Return [X, Y] of the center of cell containing provided text 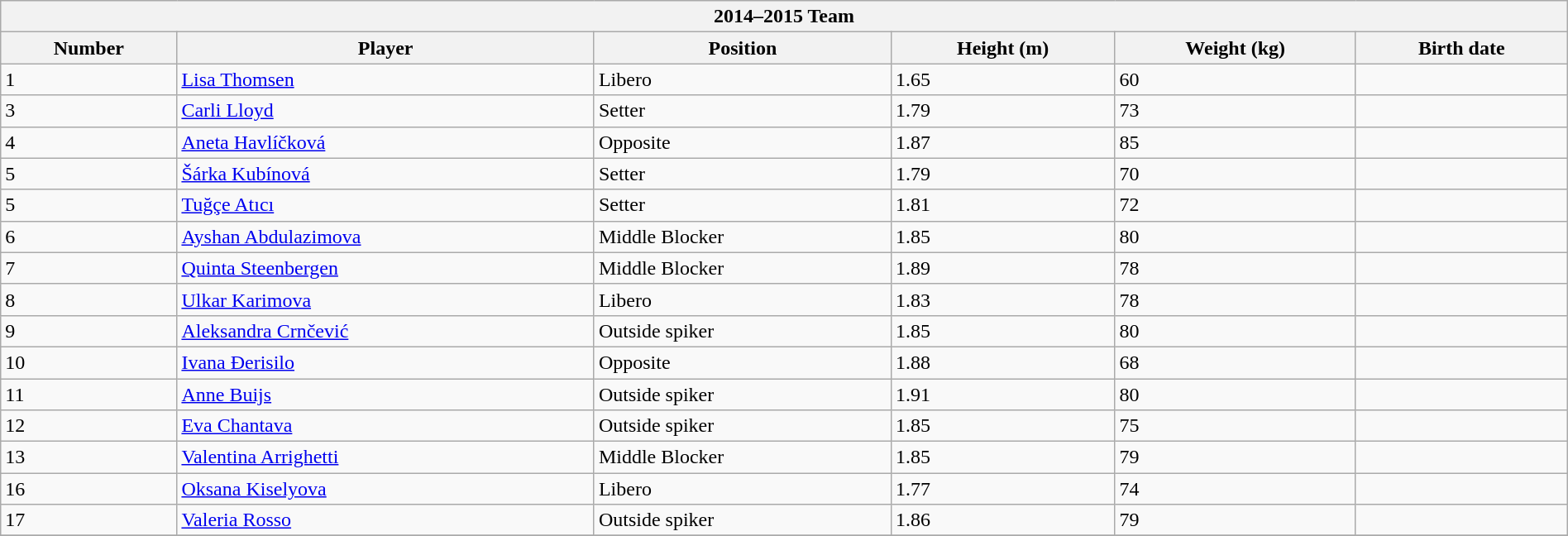
1.83 [1002, 299]
1.89 [1002, 268]
Birth date [1461, 48]
Eva Chantava [385, 426]
68 [1236, 362]
1.77 [1002, 489]
Position [743, 48]
Aleksandra Crnčević [385, 331]
Number [89, 48]
17 [89, 520]
75 [1236, 426]
72 [1236, 205]
Lisa Thomsen [385, 79]
Height (m) [1002, 48]
85 [1236, 142]
Valeria Rosso [385, 520]
13 [89, 457]
9 [89, 331]
70 [1236, 174]
Player [385, 48]
6 [89, 237]
60 [1236, 79]
1.65 [1002, 79]
Weight (kg) [1236, 48]
12 [89, 426]
Quinta Steenbergen [385, 268]
Ulkar Karimova [385, 299]
1.88 [1002, 362]
73 [1236, 111]
11 [89, 395]
Valentina Arrighetti [385, 457]
7 [89, 268]
1.81 [1002, 205]
Šárka Kubínová [385, 174]
Ayshan Abdulazimova [385, 237]
1.87 [1002, 142]
4 [89, 142]
74 [1236, 489]
Oksana Kiselyova [385, 489]
16 [89, 489]
3 [89, 111]
1.91 [1002, 395]
8 [89, 299]
Tuğçe Atıcı [385, 205]
Aneta Havlíčková [385, 142]
Ivana Đerisilo [385, 362]
1.86 [1002, 520]
10 [89, 362]
2014–2015 Team [784, 17]
Carli Lloyd [385, 111]
Anne Buijs [385, 395]
1 [89, 79]
